Return the (x, y) coordinate for the center point of the cell that contains the specified text.  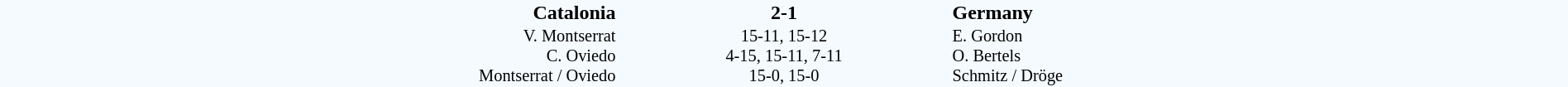
15-11, 15-124-15, 15-11, 7-1115-0, 15-0 (784, 56)
Germany (1260, 12)
2-1 (784, 12)
E. GordonO. BertelsSchmitz / Dröge (1260, 56)
V. MontserratC. OviedoMontserrat / Oviedo (308, 56)
Catalonia (308, 12)
